Detect which cell encompasses the target text, then output its (x, y) center coordinate. 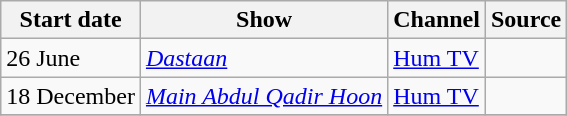
Main Abdul Qadir Hoon (264, 96)
Source (526, 20)
Show (264, 20)
Dastaan (264, 58)
Start date (71, 20)
26 June (71, 58)
Channel (437, 20)
18 December (71, 96)
